From the cell containing the given text, extract its center point as (X, Y) coordinate. 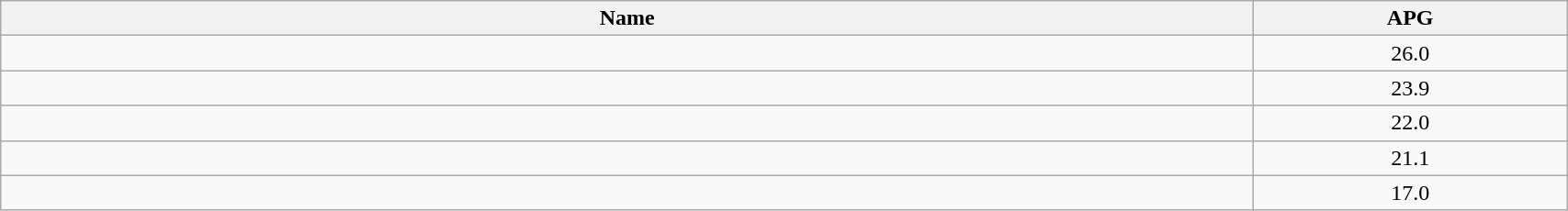
23.9 (1411, 88)
APG (1411, 18)
26.0 (1411, 53)
21.1 (1411, 158)
17.0 (1411, 193)
Name (627, 18)
22.0 (1411, 123)
